Detect which cell encompasses the target text, then output its (X, Y) center coordinate. 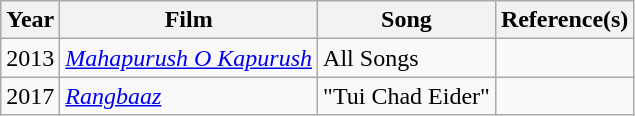
Song (407, 20)
All Songs (407, 58)
"Tui Chad Eider" (407, 96)
Film (189, 20)
Mahapurush O Kapurush (189, 58)
2013 (30, 58)
2017 (30, 96)
Rangbaaz (189, 96)
Reference(s) (564, 20)
Year (30, 20)
